Provide the [x, y] coordinate of the cell's center where the given text is located.  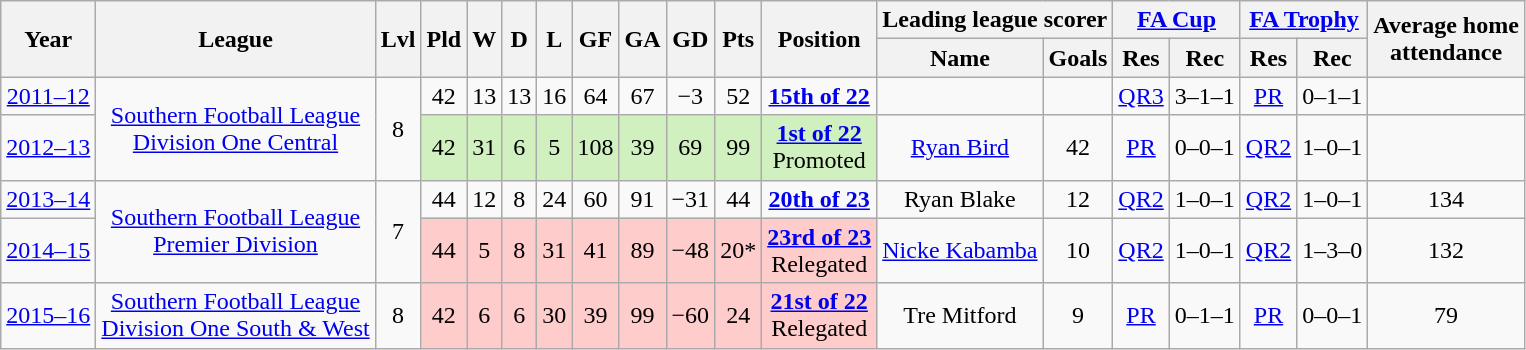
GF [596, 39]
QR3 [1141, 96]
Southern Football LeaguePremier Division [236, 232]
Average homeattendance [1446, 39]
1st of 22Promoted [820, 148]
23rd of 23Relegated [820, 250]
FA Cup [1176, 20]
GD [690, 39]
Tre Mitford [960, 316]
16 [554, 96]
2013–14 [48, 199]
League [236, 39]
20th of 23 [820, 199]
Ryan Blake [960, 199]
−3 [690, 96]
W [484, 39]
67 [642, 96]
2014–15 [48, 250]
60 [596, 199]
15th of 22 [820, 96]
−48 [690, 250]
Leading league scorer [995, 20]
Southern Football LeagueDivision One Central [236, 128]
41 [596, 250]
108 [596, 148]
−60 [690, 316]
2011–12 [48, 96]
Position [820, 39]
Lvl [398, 39]
89 [642, 250]
−31 [690, 199]
Pld [444, 39]
134 [1446, 199]
9 [1078, 316]
D [520, 39]
1–3–0 [1332, 250]
Goals [1078, 58]
Name [960, 58]
GA [642, 39]
L [554, 39]
10 [1078, 250]
21st of 22Relegated [820, 316]
2012–13 [48, 148]
Ryan Bird [960, 148]
64 [596, 96]
Pts [738, 39]
FA Trophy [1304, 20]
79 [1446, 316]
91 [642, 199]
132 [1446, 250]
30 [554, 316]
7 [398, 232]
20* [738, 250]
3–1–1 [1204, 96]
52 [738, 96]
Southern Football LeagueDivision One South & West [236, 316]
69 [690, 148]
Nicke Kabamba [960, 250]
Year [48, 39]
2015–16 [48, 316]
